Extract the (X, Y) coordinate from the center of the cell holding the provided text.  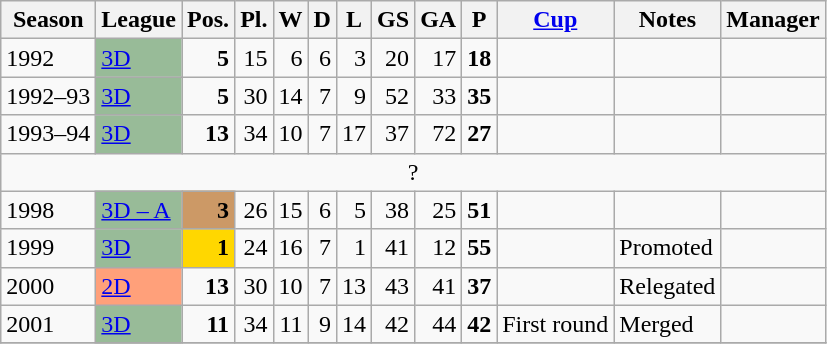
26 (254, 210)
16 (290, 248)
Cup (556, 20)
W (290, 20)
D (322, 20)
1993–94 (48, 134)
Pl. (254, 20)
43 (394, 286)
12 (438, 248)
55 (480, 248)
35 (480, 96)
1992–93 (48, 96)
1999 (48, 248)
Notes (668, 20)
GA (438, 20)
2D (139, 286)
1998 (48, 210)
P (480, 20)
1992 (48, 58)
Merged (668, 324)
Promoted (668, 248)
First round (556, 324)
? (413, 172)
18 (480, 58)
League (139, 20)
33 (438, 96)
51 (480, 210)
Pos. (208, 20)
L (354, 20)
52 (394, 96)
24 (254, 248)
72 (438, 134)
2001 (48, 324)
44 (438, 324)
3D – A (139, 210)
27 (480, 134)
GS (394, 20)
38 (394, 210)
Relegated (668, 286)
25 (438, 210)
Manager (773, 20)
2000 (48, 286)
Season (48, 20)
20 (394, 58)
